From the cell containing the given text, extract its center point as [x, y] coordinate. 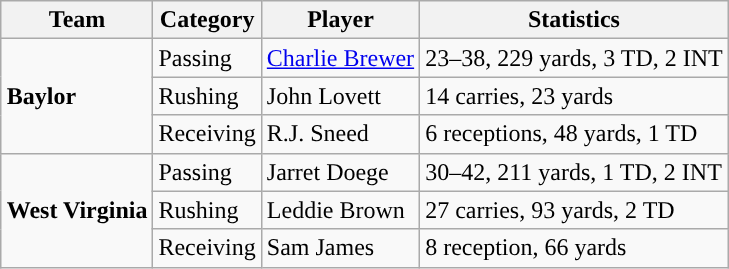
6 receptions, 48 yards, 1 TD [574, 134]
R.J. Sneed [340, 134]
Category [207, 20]
Jarret Doege [340, 172]
23–38, 229 yards, 3 TD, 2 INT [574, 58]
Player [340, 20]
Sam James [340, 248]
Charlie Brewer [340, 58]
Team [77, 20]
Leddie Brown [340, 210]
Statistics [574, 20]
14 carries, 23 yards [574, 96]
30–42, 211 yards, 1 TD, 2 INT [574, 172]
8 reception, 66 yards [574, 248]
John Lovett [340, 96]
27 carries, 93 yards, 2 TD [574, 210]
Baylor [77, 96]
West Virginia [77, 210]
